Identify which cell holds the provided text, then report its [X, Y] central coordinate. 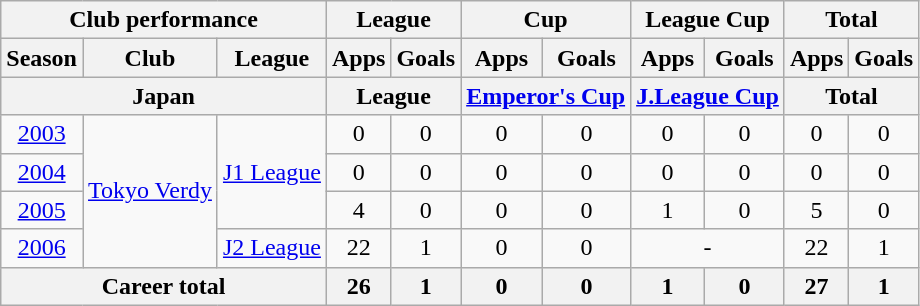
26 [358, 286]
Club [150, 58]
League Cup [708, 20]
Emperor's Cup [546, 96]
Career total [164, 286]
4 [358, 210]
J2 League [272, 248]
2006 [42, 248]
J1 League [272, 172]
Club performance [164, 20]
Tokyo Verdy [150, 191]
Season [42, 58]
Japan [164, 96]
2004 [42, 172]
27 [816, 286]
2003 [42, 134]
Cup [546, 20]
5 [816, 210]
J.League Cup [708, 96]
2005 [42, 210]
- [708, 248]
